Capture the cell that displays the provided text and extract its [X, Y] central coordinate. 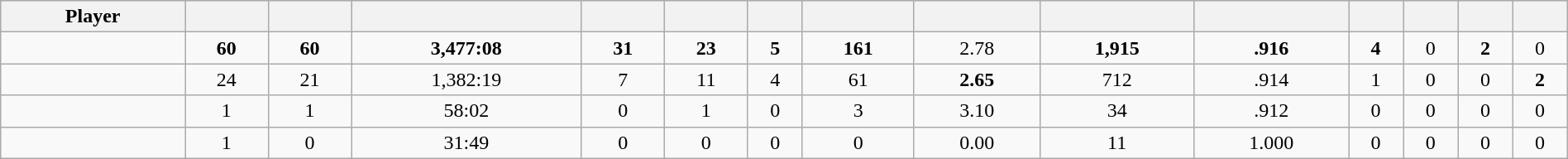
31:49 [466, 142]
161 [858, 48]
7 [624, 79]
1,915 [1116, 48]
.912 [1272, 111]
58:02 [466, 111]
23 [706, 48]
1.000 [1272, 142]
24 [227, 79]
3,477:08 [466, 48]
34 [1116, 111]
3 [858, 111]
31 [624, 48]
2.65 [977, 79]
0.00 [977, 142]
21 [309, 79]
3.10 [977, 111]
.916 [1272, 48]
61 [858, 79]
Player [93, 17]
5 [775, 48]
2.78 [977, 48]
.914 [1272, 79]
1,382:19 [466, 79]
712 [1116, 79]
